Find where the given text appears and provide that cell's center as (x, y) coordinate. 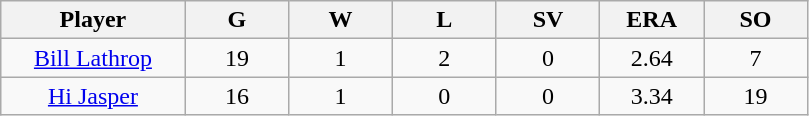
W (341, 20)
SV (548, 20)
Hi Jasper (93, 96)
7 (756, 58)
G (237, 20)
2 (444, 58)
Bill Lathrop (93, 58)
ERA (652, 20)
L (444, 20)
3.34 (652, 96)
Player (93, 20)
2.64 (652, 58)
16 (237, 96)
SO (756, 20)
